Identify which cell holds the provided text, then report its (x, y) central coordinate. 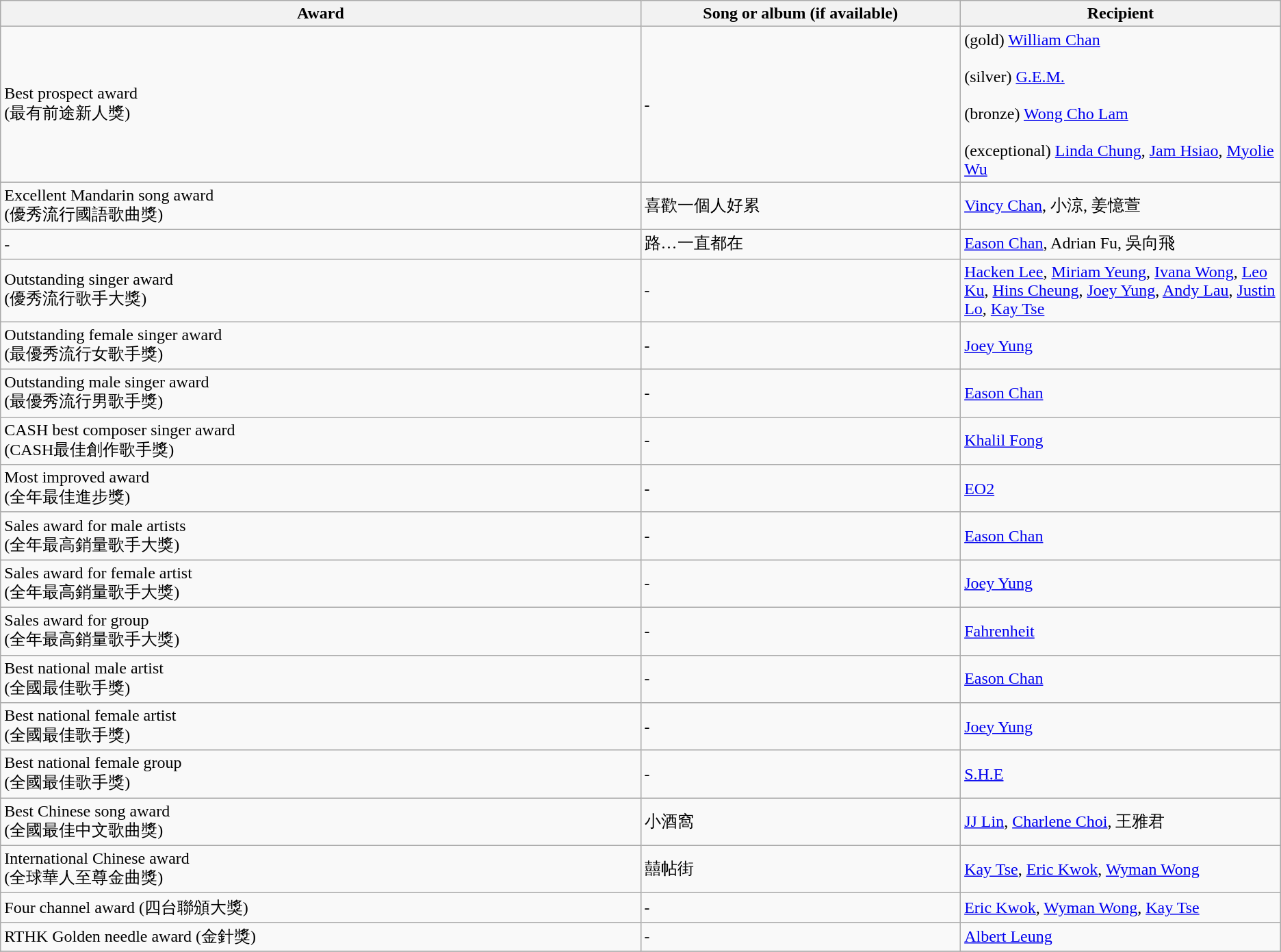
Eason Chan, Adrian Fu, 吳向飛 (1121, 244)
Most improved award(全年最佳進步獎) (320, 489)
Kay Tse, Eric Kwok, Wyman Wong (1121, 869)
Best prospect award(最有前途新人獎) (320, 104)
Fahrenheit (1121, 631)
EO2 (1121, 489)
Recipient (1121, 14)
Award (320, 14)
Outstanding female singer award(最優秀流行女歌手獎) (320, 346)
RTHK Golden needle award (金針獎) (320, 936)
囍帖街 (801, 869)
Best national female artist(全國最佳歌手獎) (320, 727)
Khalil Fong (1121, 441)
Outstanding male singer award(最優秀流行男歌手獎) (320, 394)
路…一直都在 (801, 244)
小酒窩 (801, 822)
S.H.E (1121, 774)
Song or album (if available) (801, 14)
Albert Leung (1121, 936)
Best national female group(全國最佳歌手獎) (320, 774)
Excellent Mandarin song award(優秀流行國語歌曲獎) (320, 206)
Outstanding singer award(優秀流行歌手大獎) (320, 290)
Sales award for male artists(全年最高銷量歌手大獎) (320, 536)
Four channel award (四台聯頒大獎) (320, 908)
CASH best composer singer award(CASH最佳創作歌手獎) (320, 441)
JJ Lin, Charlene Choi, 王雅君 (1121, 822)
(gold) William Chan(silver) G.E.M.(bronze) Wong Cho Lam(exceptional) Linda Chung, Jam Hsiao, Myolie Wu (1121, 104)
Vincy Chan, 小涼, 姜憶萱 (1121, 206)
Sales award for female artist(全年最高銷量歌手大獎) (320, 584)
Eric Kwok, Wyman Wong, Kay Tse (1121, 908)
Best Chinese song award(全國最佳中文歌曲獎) (320, 822)
International Chinese award(全球華人至尊金曲獎) (320, 869)
Sales award for group(全年最高銷量歌手大獎) (320, 631)
喜歡一個人好累 (801, 206)
Hacken Lee, Miriam Yeung, Ivana Wong, Leo Ku, Hins Cheung, Joey Yung, Andy Lau, Justin Lo, Kay Tse (1121, 290)
Best national male artist(全國最佳歌手獎) (320, 679)
